For the text-containing cell, return its midpoint in [X, Y] coordinate format. 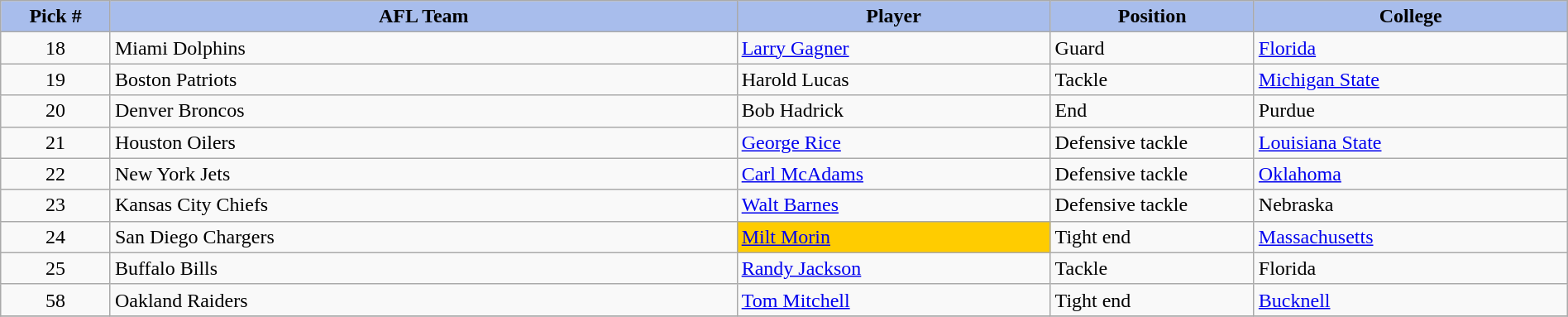
Bucknell [1411, 300]
Oakland Raiders [423, 300]
Boston Patriots [423, 79]
24 [56, 237]
Bob Hadrick [893, 111]
New York Jets [423, 174]
Guard [1152, 48]
Tom Mitchell [893, 300]
25 [56, 268]
College [1411, 17]
Buffalo Bills [423, 268]
22 [56, 174]
Player [893, 17]
Pick # [56, 17]
58 [56, 300]
Louisiana State [1411, 142]
Denver Broncos [423, 111]
Kansas City Chiefs [423, 205]
20 [56, 111]
Houston Oilers [423, 142]
Larry Gagner [893, 48]
AFL Team [423, 17]
End [1152, 111]
19 [56, 79]
Miami Dolphins [423, 48]
18 [56, 48]
Position [1152, 17]
21 [56, 142]
Nebraska [1411, 205]
Milt Morin [893, 237]
Massachusetts [1411, 237]
George Rice [893, 142]
23 [56, 205]
Walt Barnes [893, 205]
Purdue [1411, 111]
Harold Lucas [893, 79]
Michigan State [1411, 79]
Carl McAdams [893, 174]
Oklahoma [1411, 174]
San Diego Chargers [423, 237]
Randy Jackson [893, 268]
